Detect which cell encompasses the target text, then output its [X, Y] center coordinate. 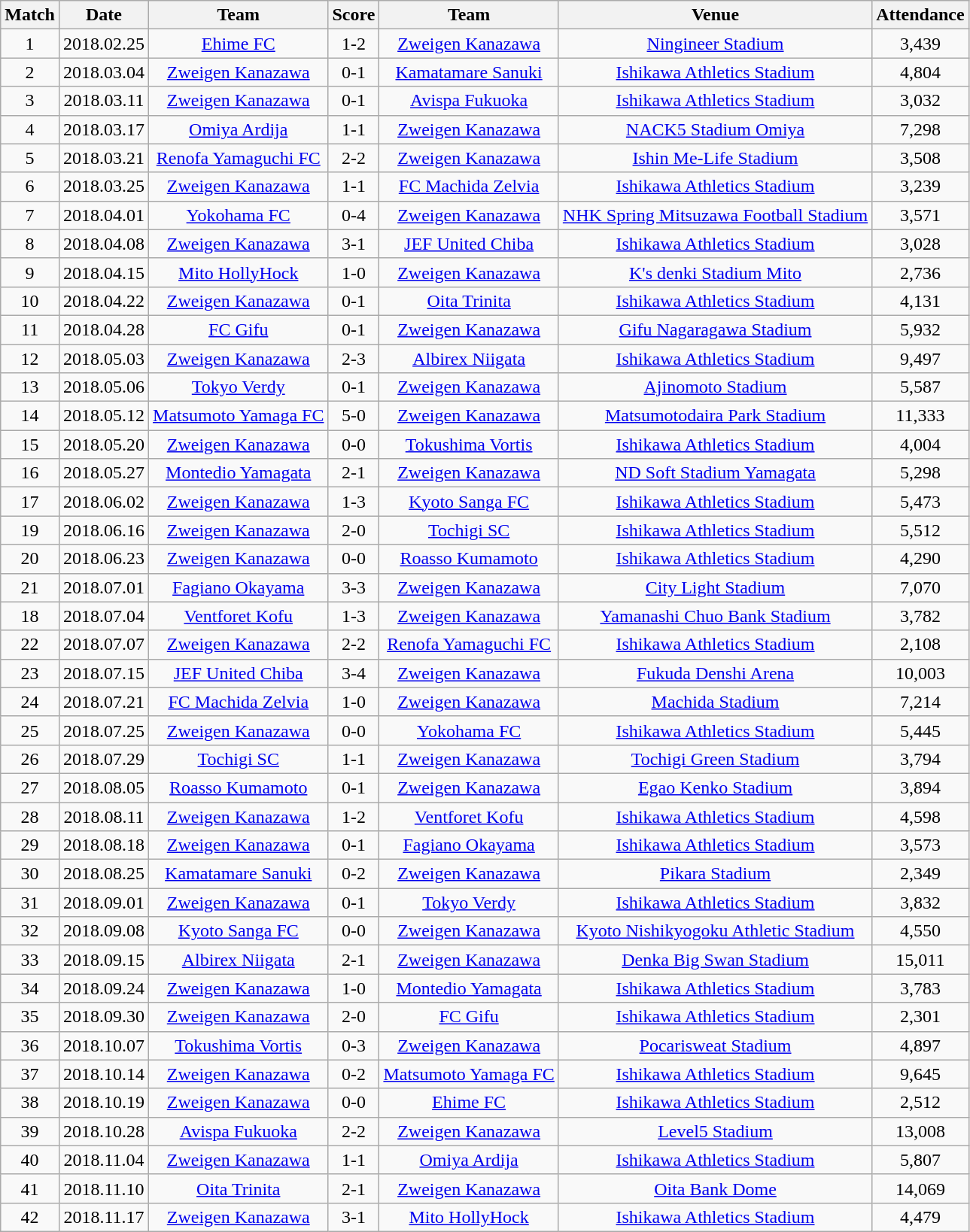
Date [104, 15]
2018.07.29 [104, 759]
13 [30, 387]
13,008 [920, 1131]
2018.07.01 [104, 587]
2 [30, 72]
2018.07.25 [104, 730]
2,349 [920, 874]
31 [30, 903]
2,512 [920, 1103]
30 [30, 874]
5 [30, 158]
17 [30, 502]
Tochigi Green Stadium [715, 759]
2018.10.14 [104, 1074]
4,290 [920, 559]
3,832 [920, 903]
40 [30, 1160]
2018.04.01 [104, 215]
Kyoto Nishikyogoku Athletic Stadium [715, 931]
2018.09.08 [104, 931]
2018.06.16 [104, 530]
4,598 [920, 816]
2018.04.22 [104, 301]
2018.03.25 [104, 187]
3,028 [920, 244]
2018.06.23 [104, 559]
5,298 [920, 473]
2018.05.20 [104, 445]
2018.03.21 [104, 158]
38 [30, 1103]
4,550 [920, 931]
5,932 [920, 329]
2018.03.04 [104, 72]
Match [30, 15]
7 [30, 215]
Oita Bank Dome [715, 1188]
29 [30, 845]
NHK Spring Mitsuzawa Football Stadium [715, 215]
4,897 [920, 1045]
3,508 [920, 158]
19 [30, 530]
18 [30, 616]
2018.05.12 [104, 416]
Machida Stadium [715, 702]
24 [30, 702]
0-4 [354, 215]
15,011 [920, 960]
4,479 [920, 1217]
7,214 [920, 702]
2018.09.01 [104, 903]
10 [30, 301]
26 [30, 759]
12 [30, 359]
3,239 [920, 187]
27 [30, 787]
2018.03.11 [104, 101]
20 [30, 559]
2,301 [920, 1017]
Yamanashi Chuo Bank Stadium [715, 616]
0-3 [354, 1045]
21 [30, 587]
2018.11.17 [104, 1217]
28 [30, 816]
Fukuda Denshi Arena [715, 673]
2018.07.04 [104, 616]
16 [30, 473]
39 [30, 1131]
15 [30, 445]
2018.10.19 [104, 1103]
2018.09.15 [104, 960]
3,032 [920, 101]
36 [30, 1045]
4,004 [920, 445]
1 [30, 44]
2018.08.11 [104, 816]
3-4 [354, 673]
5-0 [354, 416]
5,473 [920, 502]
Score [354, 15]
3,439 [920, 44]
2018.10.07 [104, 1045]
22 [30, 645]
2018.11.10 [104, 1188]
37 [30, 1074]
4,131 [920, 301]
Denka Big Swan Stadium [715, 960]
2018.07.21 [104, 702]
Ajinomoto Stadium [715, 387]
Level5 Stadium [715, 1131]
33 [30, 960]
2018.07.07 [104, 645]
Ishin Me-Life Stadium [715, 158]
2018.04.15 [104, 272]
3,571 [920, 215]
Ningineer Stadium [715, 44]
8 [30, 244]
7,298 [920, 129]
5,445 [920, 730]
11,333 [920, 416]
3-3 [354, 587]
Gifu Nagaragawa Stadium [715, 329]
2018.05.06 [104, 387]
Attendance [920, 15]
2018.04.28 [104, 329]
2018.09.30 [104, 1017]
2,736 [920, 272]
3,782 [920, 616]
2018.07.15 [104, 673]
5,512 [920, 530]
11 [30, 329]
2018.08.25 [104, 874]
Venue [715, 15]
41 [30, 1188]
K's denki Stadium Mito [715, 272]
2018.05.03 [104, 359]
35 [30, 1017]
2,108 [920, 645]
City Light Stadium [715, 587]
3,573 [920, 845]
23 [30, 673]
10,003 [920, 673]
4 [30, 129]
5,587 [920, 387]
14 [30, 416]
Egao Kenko Stadium [715, 787]
2-3 [354, 359]
2018.08.05 [104, 787]
3,783 [920, 988]
3,894 [920, 787]
9,645 [920, 1074]
2018.05.27 [104, 473]
4,804 [920, 72]
2018.09.24 [104, 988]
9 [30, 272]
5,807 [920, 1160]
Pikara Stadium [715, 874]
32 [30, 931]
7,070 [920, 587]
Matsumotodaira Park Stadium [715, 416]
9,497 [920, 359]
42 [30, 1217]
25 [30, 730]
2018.02.25 [104, 44]
Pocarisweat Stadium [715, 1045]
14,069 [920, 1188]
6 [30, 187]
ND Soft Stadium Yamagata [715, 473]
2018.11.04 [104, 1160]
2018.03.17 [104, 129]
34 [30, 988]
2018.08.18 [104, 845]
2018.06.02 [104, 502]
2018.10.28 [104, 1131]
3,794 [920, 759]
3 [30, 101]
2018.04.08 [104, 244]
NACK5 Stadium Omiya [715, 129]
